Pinpoint the cell where the given text exists, returning its [x, y] midpoint coordinate. 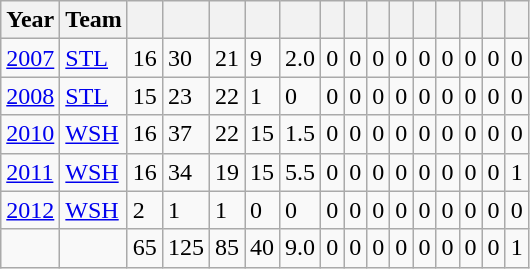
2.0 [300, 58]
2008 [30, 96]
9 [262, 58]
Team [94, 20]
37 [186, 134]
5.5 [300, 172]
23 [186, 96]
2012 [30, 210]
2011 [30, 172]
1.5 [300, 134]
21 [226, 58]
2007 [30, 58]
9.0 [300, 248]
19 [226, 172]
85 [226, 248]
34 [186, 172]
65 [144, 248]
2010 [30, 134]
30 [186, 58]
40 [262, 248]
2 [144, 210]
Year [30, 20]
125 [186, 248]
